Output the [X, Y] coordinate of the center of the cell containing the given text.  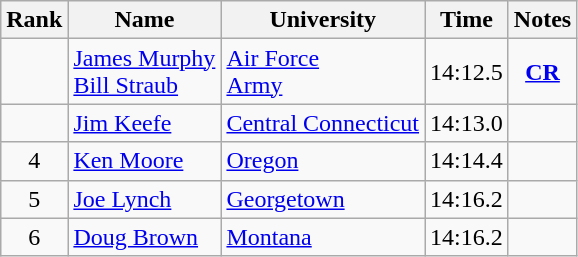
Name [144, 20]
CR [542, 72]
Oregon [323, 161]
Central Connecticut [323, 123]
Montana [323, 237]
4 [34, 161]
Georgetown [323, 199]
Time [467, 20]
14:12.5 [467, 72]
Rank [34, 20]
14:14.4 [467, 161]
Joe Lynch [144, 199]
Doug Brown [144, 237]
6 [34, 237]
5 [34, 199]
Notes [542, 20]
James MurphyBill Straub [144, 72]
Jim Keefe [144, 123]
14:13.0 [467, 123]
University [323, 20]
Air ForceArmy [323, 72]
Ken Moore [144, 161]
